Identify which cell holds the provided text, then report its (x, y) central coordinate. 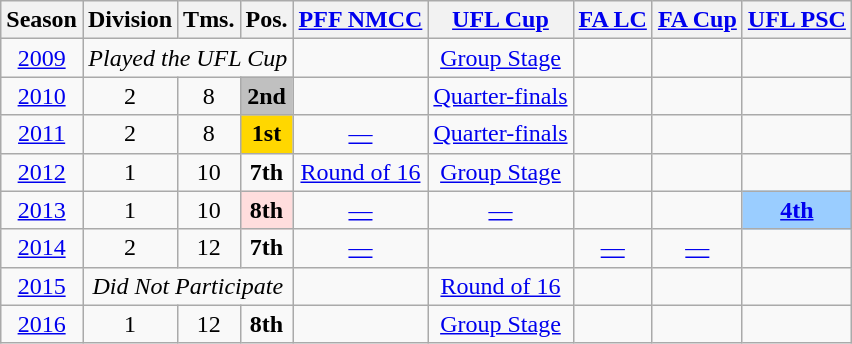
Played the UFL Cup (188, 58)
2nd (266, 96)
2012 (42, 172)
4th (796, 210)
2010 (42, 96)
Season (42, 20)
2011 (42, 134)
Tms. (209, 20)
PFF NMCC (360, 20)
2009 (42, 58)
2016 (42, 324)
2013 (42, 210)
FA Cup (697, 20)
Pos. (266, 20)
Division (130, 20)
2015 (42, 286)
1st (266, 134)
2014 (42, 248)
UFL PSC (796, 20)
Did Not Participate (188, 286)
UFL Cup (500, 20)
FA LC (612, 20)
